Search for the cell housing the specified text and yield its (X, Y) center coordinate. 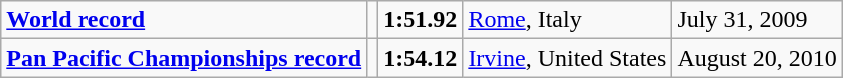
Rome, Italy (568, 20)
July 31, 2009 (757, 20)
1:51.92 (420, 20)
1:54.12 (420, 58)
August 20, 2010 (757, 58)
Irvine, United States (568, 58)
Pan Pacific Championships record (184, 58)
World record (184, 20)
